Extract the [x, y] coordinate from the center of the cell holding the provided text.  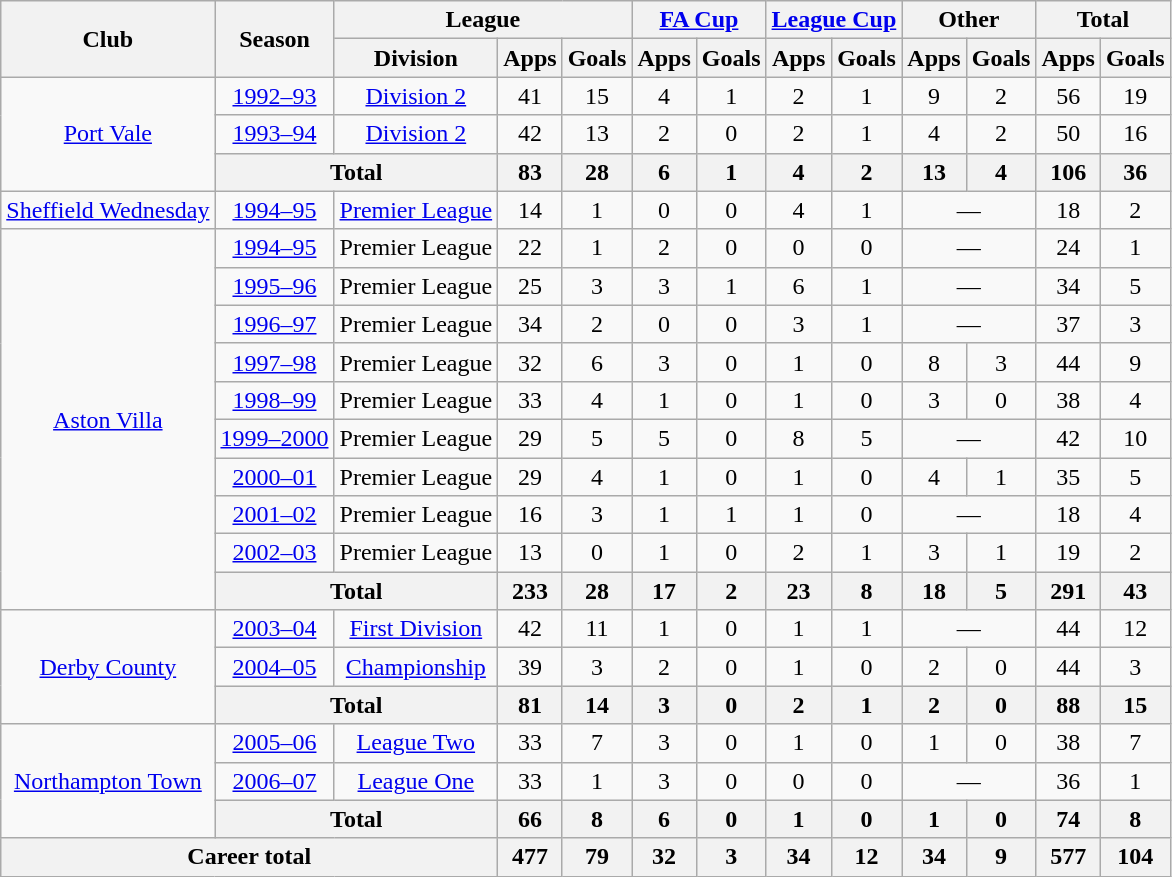
24 [1068, 248]
23 [798, 591]
2004–05 [274, 667]
1999–2000 [274, 438]
League [483, 20]
Derby County [108, 667]
1992–93 [274, 96]
1993–94 [274, 134]
1996–97 [274, 324]
Championship [416, 667]
Aston Villa [108, 420]
37 [1068, 324]
56 [1068, 96]
81 [530, 705]
10 [1135, 438]
Port Vale [108, 134]
41 [530, 96]
2002–03 [274, 553]
74 [1068, 819]
11 [597, 629]
39 [530, 667]
291 [1068, 591]
104 [1135, 857]
Division [416, 58]
2005–06 [274, 743]
Career total [250, 857]
Other [969, 20]
League Two [416, 743]
2001–02 [274, 515]
2006–07 [274, 781]
1997–98 [274, 362]
League Cup [834, 20]
Club [108, 39]
First Division [416, 629]
79 [597, 857]
88 [1068, 705]
43 [1135, 591]
1995–96 [274, 286]
477 [530, 857]
Sheffield Wednesday [108, 210]
83 [530, 172]
577 [1068, 857]
50 [1068, 134]
2000–01 [274, 477]
66 [530, 819]
233 [530, 591]
2003–04 [274, 629]
106 [1068, 172]
1998–99 [274, 400]
35 [1068, 477]
22 [530, 248]
25 [530, 286]
League One [416, 781]
Season [274, 39]
17 [664, 591]
FA Cup [699, 20]
Northampton Town [108, 781]
